For the text-containing cell, return its midpoint in [X, Y] coordinate format. 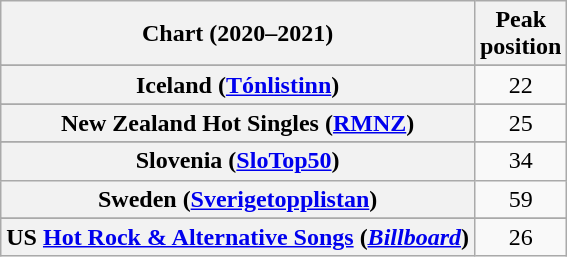
Peakposition [520, 34]
New Zealand Hot Singles (RMNZ) [238, 123]
Iceland (Tónlistinn) [238, 85]
US Hot Rock & Alternative Songs (Billboard) [238, 237]
59 [520, 199]
25 [520, 123]
Chart (2020–2021) [238, 34]
26 [520, 237]
Slovenia (SloTop50) [238, 161]
34 [520, 161]
Sweden (Sverigetopplistan) [238, 199]
22 [520, 85]
